Output the [X, Y] coordinate of the center of the cell containing the given text.  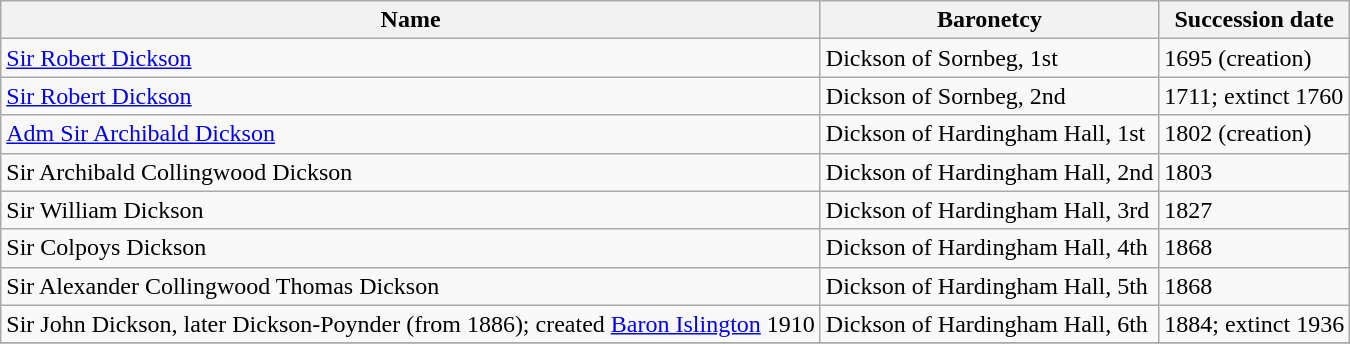
Dickson of Sornbeg, 1st [989, 58]
1827 [1254, 210]
1802 (creation) [1254, 134]
Dickson of Hardingham Hall, 5th [989, 286]
Dickson of Hardingham Hall, 6th [989, 324]
Name [411, 20]
Dickson of Hardingham Hall, 1st [989, 134]
1803 [1254, 172]
Adm Sir Archibald Dickson [411, 134]
Baronetcy [989, 20]
Dickson of Hardingham Hall, 4th [989, 248]
Succession date [1254, 20]
Dickson of Hardingham Hall, 3rd [989, 210]
1711; extinct 1760 [1254, 96]
Dickson of Sornbeg, 2nd [989, 96]
1884; extinct 1936 [1254, 324]
Sir Alexander Collingwood Thomas Dickson [411, 286]
Sir William Dickson [411, 210]
Sir Archibald Collingwood Dickson [411, 172]
Sir Colpoys Dickson [411, 248]
Dickson of Hardingham Hall, 2nd [989, 172]
Sir John Dickson, later Dickson-Poynder (from 1886); created Baron Islington 1910 [411, 324]
1695 (creation) [1254, 58]
